Determine the (X, Y) coordinate at the center of the cell enclosing the given text.  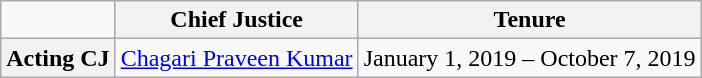
Chagari Praveen Kumar (236, 58)
Chief Justice (236, 20)
January 1, 2019 – October 7, 2019 (530, 58)
Acting CJ (58, 58)
Tenure (530, 20)
